Extract the [x, y] coordinate from the center of the cell holding the provided text.  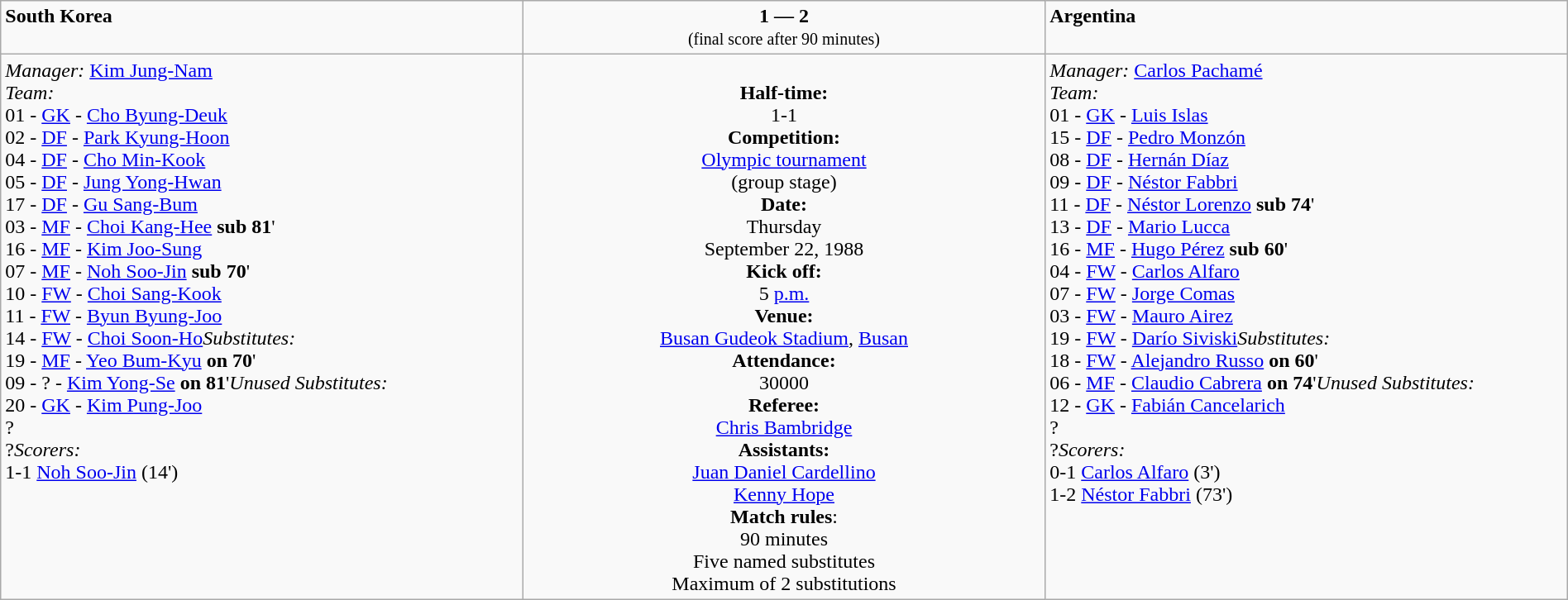
South Korea [262, 28]
1 — 2(final score after 90 minutes) [784, 28]
Argentina [1307, 28]
